Pinpoint the cell where the given text exists, returning its (x, y) midpoint coordinate. 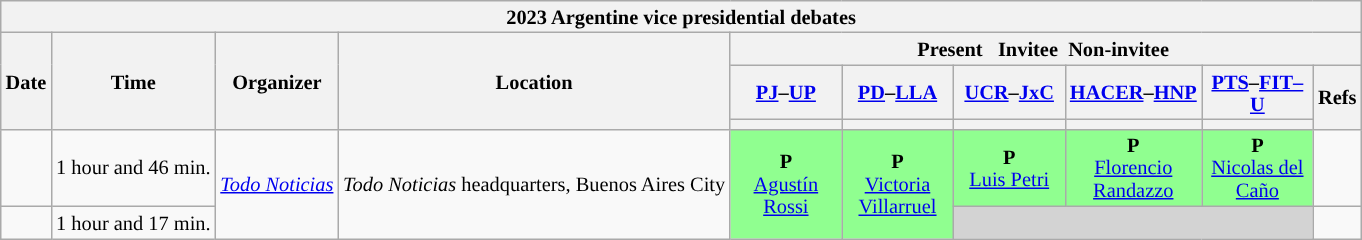
1 hour and 46 min. (133, 168)
Location (534, 80)
Present Invitee Non-invitee (1046, 48)
Todo Noticias headquarters, Buenos Aires City (534, 184)
2023 Argentine vice presidential debates (682, 16)
PNicolas del Caño (1258, 168)
Time (133, 80)
PVictoria Villarruel (898, 184)
PLuis Petri (1009, 168)
Date (26, 80)
Refs (1337, 97)
PAgustín Rossi (786, 184)
1 hour and 17 min. (133, 222)
HACER–HNP (1134, 92)
Organizer (276, 80)
UCR–JxC (1009, 92)
PD–LLA (898, 92)
PJ–UP (786, 92)
PTS–FIT–U (1258, 92)
PFlorencio Randazzo (1134, 168)
Todo Noticias (276, 184)
